Capture the cell that displays the provided text and extract its (X, Y) central coordinate. 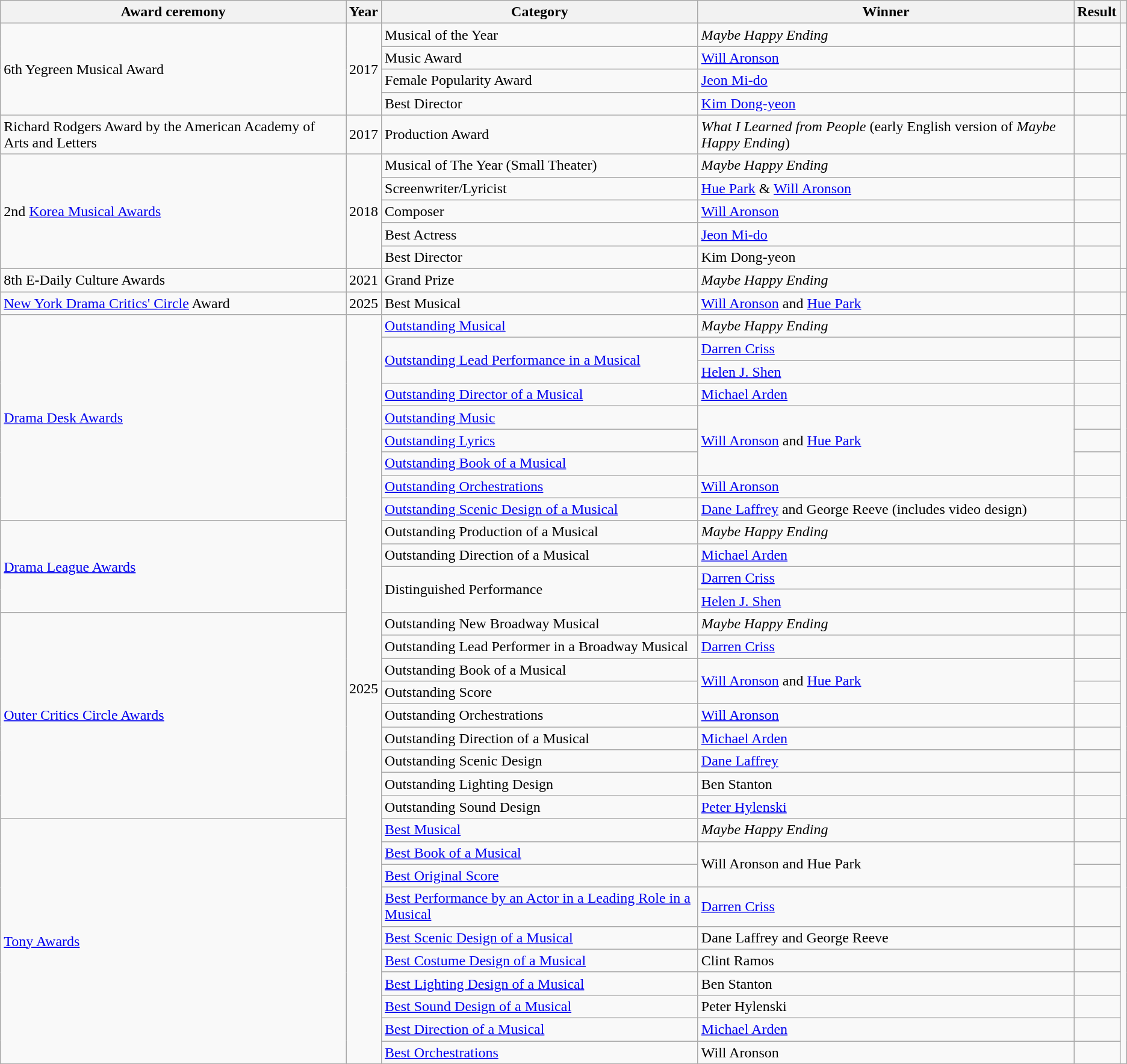
What I Learned from People (early English version of Maybe Happy Ending) (886, 135)
Best Direction of a Musical (540, 1029)
Best Original Score (540, 876)
Grand Prize (540, 280)
Best Scenic Design of a Musical (540, 938)
Best Sound Design of a Musical (540, 1006)
Outstanding New Broadway Musical (540, 623)
Drama League Awards (173, 566)
Outstanding Musical (540, 326)
Outstanding Music (540, 418)
Best Actress (540, 234)
Dane Laffrey and George Reeve (886, 938)
Tony Awards (173, 941)
Outstanding Director of a Musical (540, 395)
Musical of The Year (Small Theater) (540, 165)
Music Award (540, 58)
Award ceremony (173, 12)
Dane Laffrey and George Reeve (includes video design) (886, 509)
Production Award (540, 135)
Composer (540, 211)
Result (1097, 12)
Distinguished Performance (540, 589)
Best Book of a Musical (540, 853)
Drama Desk Awards (173, 418)
2nd Korea Musical Awards (173, 211)
8th E-Daily Culture Awards (173, 280)
Outstanding Score (540, 693)
2018 (364, 211)
Hue Park & Will Aronson (886, 188)
Female Popularity Award (540, 81)
Outstanding Scenic Design (540, 761)
Dane Laffrey (886, 761)
Best Lighting Design of a Musical (540, 983)
Outstanding Sound Design (540, 807)
Outstanding Scenic Design of a Musical (540, 509)
6th Yegreen Musical Award (173, 69)
Best Performance by an Actor in a Leading Role in a Musical (540, 906)
Outstanding Lyrics (540, 441)
New York Drama Critics' Circle Award (173, 303)
Best Orchestrations (540, 1053)
Year (364, 12)
Screenwriter/Lyricist (540, 188)
Best Costume Design of a Musical (540, 960)
Outstanding Lead Performance in a Musical (540, 360)
Outstanding Lighting Design (540, 784)
Outer Critics Circle Awards (173, 715)
Winner (886, 12)
Clint Ramos (886, 960)
Outstanding Lead Performer in a Broadway Musical (540, 646)
Category (540, 12)
Outstanding Production of a Musical (540, 532)
2021 (364, 280)
Richard Rodgers Award by the American Academy of Arts and Letters (173, 135)
Musical of the Year (540, 35)
